Detect which cell encompasses the target text, then output its [x, y] center coordinate. 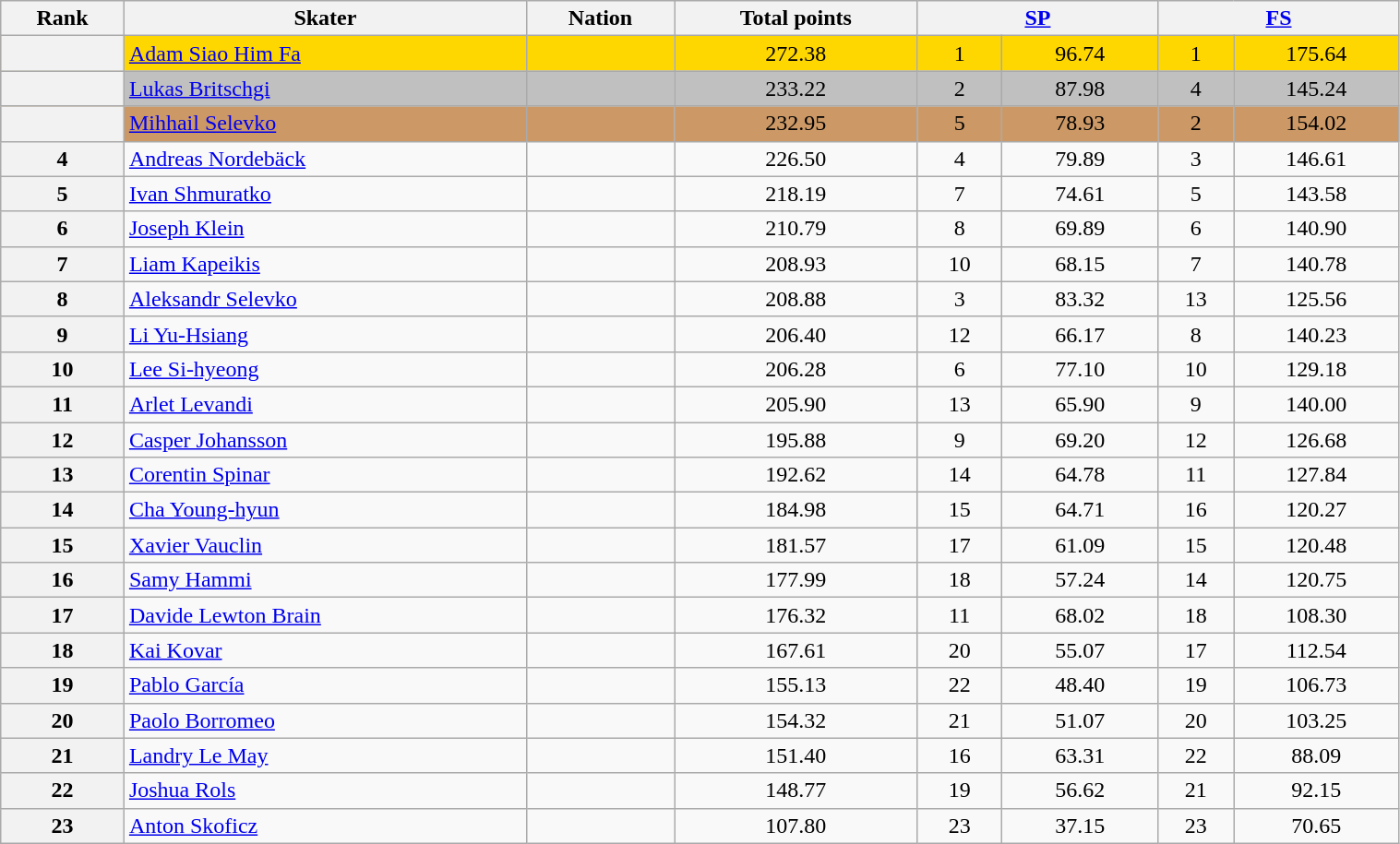
208.93 [796, 264]
77.10 [1080, 369]
154.32 [796, 720]
68.15 [1080, 264]
78.93 [1080, 124]
83.32 [1080, 299]
176.32 [796, 615]
87.98 [1080, 89]
Ivan Shmuratko [325, 194]
120.48 [1316, 545]
Cha Young-hyun [325, 510]
Liam Kapeikis [325, 264]
Xavier Vauclin [325, 545]
226.50 [796, 159]
Andreas Nordebäck [325, 159]
48.40 [1080, 685]
Total points [796, 18]
55.07 [1080, 650]
79.89 [1080, 159]
Li Yu-Hsiang [325, 334]
Adam Siao Him Fa [325, 53]
218.19 [796, 194]
167.61 [796, 650]
Davide Lewton Brain [325, 615]
145.24 [1316, 89]
195.88 [796, 440]
51.07 [1080, 720]
120.27 [1316, 510]
155.13 [796, 685]
Lukas Britschgi [325, 89]
140.78 [1316, 264]
181.57 [796, 545]
37.15 [1080, 826]
96.74 [1080, 53]
210.79 [796, 229]
143.58 [1316, 194]
206.28 [796, 369]
61.09 [1080, 545]
151.40 [796, 755]
Casper Johansson [325, 440]
148.77 [796, 791]
103.25 [1316, 720]
Paolo Borromeo [325, 720]
272.38 [796, 53]
92.15 [1316, 791]
74.61 [1080, 194]
184.98 [796, 510]
Skater [325, 18]
Landry Le May [325, 755]
140.23 [1316, 334]
SP [1037, 18]
Arlet Levandi [325, 404]
68.02 [1080, 615]
66.17 [1080, 334]
129.18 [1316, 369]
125.56 [1316, 299]
70.65 [1316, 826]
Nation [600, 18]
127.84 [1316, 475]
206.40 [796, 334]
232.95 [796, 124]
88.09 [1316, 755]
208.88 [796, 299]
106.73 [1316, 685]
Pablo García [325, 685]
Kai Kovar [325, 650]
56.62 [1080, 791]
69.20 [1080, 440]
Anton Skoficz [325, 826]
112.54 [1316, 650]
Rank [63, 18]
177.99 [796, 580]
108.30 [1316, 615]
FS [1279, 18]
233.22 [796, 89]
140.90 [1316, 229]
Lee Si-hyeong [325, 369]
64.78 [1080, 475]
57.24 [1080, 580]
120.75 [1316, 580]
63.31 [1080, 755]
140.00 [1316, 404]
146.61 [1316, 159]
Corentin Spinar [325, 475]
154.02 [1316, 124]
107.80 [796, 826]
Joseph Klein [325, 229]
175.64 [1316, 53]
205.90 [796, 404]
126.68 [1316, 440]
Mihhail Selevko [325, 124]
64.71 [1080, 510]
Aleksandr Selevko [325, 299]
69.89 [1080, 229]
65.90 [1080, 404]
192.62 [796, 475]
Samy Hammi [325, 580]
Joshua Rols [325, 791]
